Provide the (X, Y) coordinate of the cell's center where the given text is located.  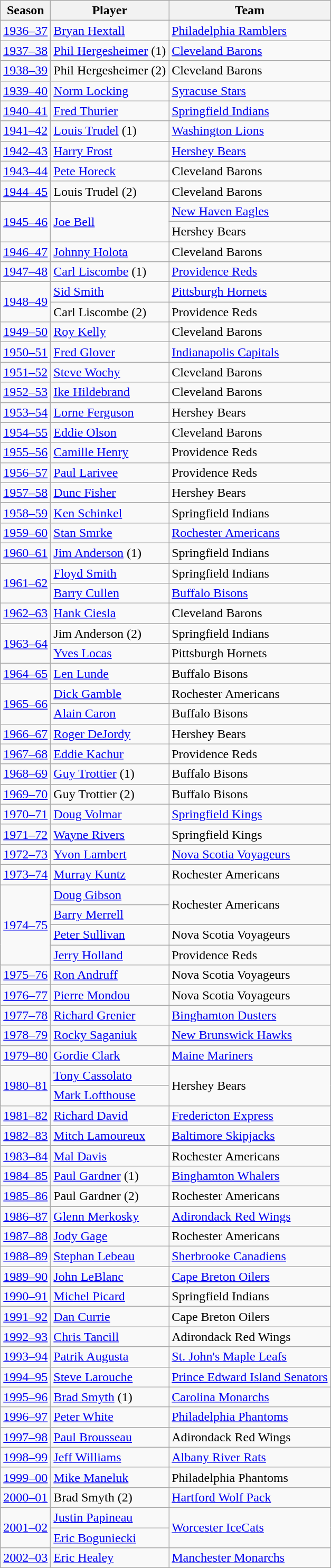
1962–63 (25, 613)
1946–47 (25, 252)
Carl Liscombe (1) (110, 272)
Roy Kelly (110, 332)
Steve Larouche (110, 1377)
Hartford Wolf Pack (250, 1497)
Barry Merrell (110, 915)
1967–68 (25, 754)
1971–72 (25, 834)
1994–95 (25, 1377)
Team (250, 11)
New Brunswick Hawks (250, 1035)
Jim Anderson (2) (110, 634)
Prince Edward Island Senators (250, 1377)
1997–98 (25, 1437)
1990–91 (25, 1297)
1944–45 (25, 191)
1974–75 (25, 925)
1959–60 (25, 533)
Peter White (110, 1417)
1985–86 (25, 1196)
Ike Hildebrand (110, 392)
Yvon Lambert (110, 854)
Doug Gibson (110, 895)
Season (25, 11)
1987–88 (25, 1236)
Ken Schinkel (110, 513)
Albany River Rats (250, 1457)
2001–02 (25, 1527)
1942–43 (25, 151)
Norm Locking (110, 91)
1975–76 (25, 975)
2002–03 (25, 1558)
Bryan Hextall (110, 31)
1978–79 (25, 1035)
1963–64 (25, 644)
Sherbrooke Canadiens (250, 1257)
1988–89 (25, 1257)
Peter Sullivan (110, 935)
Richard David (110, 1116)
Gordie Clark (110, 1055)
Rocky Saganiuk (110, 1035)
1973–74 (25, 874)
Washington Lions (250, 131)
Mike Maneluk (110, 1477)
2000–01 (25, 1497)
Dunc Fisher (110, 493)
1984–85 (25, 1176)
Pete Horeck (110, 171)
Camille Henry (110, 452)
1964–65 (25, 674)
Stephan Lebeau (110, 1257)
Len Lunde (110, 674)
Syracuse Stars (250, 91)
Guy Trottier (2) (110, 794)
Worcester IceCats (250, 1527)
1998–99 (25, 1457)
Jim Anderson (1) (110, 553)
Carl Liscombe (2) (110, 312)
Doug Volmar (110, 814)
Glenn Merkosky (110, 1216)
1970–71 (25, 814)
Joe Bell (110, 221)
1939–40 (25, 91)
Alain Caron (110, 714)
Guy Trottier (1) (110, 774)
1960–61 (25, 553)
Fred Glover (110, 352)
Player (110, 11)
1949–50 (25, 332)
1982–83 (25, 1136)
John LeBlanc (110, 1277)
1986–87 (25, 1216)
Jeff Williams (110, 1457)
Ron Andruff (110, 975)
Tony Cassolato (110, 1075)
1989–90 (25, 1277)
Baltimore Skipjacks (250, 1136)
Stan Smrke (110, 533)
Mark Lofthouse (110, 1095)
Indianapolis Capitals (250, 352)
1951–52 (25, 372)
1943–44 (25, 171)
Binghamton Dusters (250, 1015)
Jody Gage (110, 1236)
Sid Smith (110, 292)
Eddie Kachur (110, 754)
Paul Gardner (1) (110, 1176)
Murray Kuntz (110, 874)
Pierre Mondou (110, 995)
Maine Mariners (250, 1055)
Jerry Holland (110, 955)
1992–93 (25, 1337)
1968–69 (25, 774)
1980–81 (25, 1085)
1965–66 (25, 704)
Brad Smyth (2) (110, 1497)
Mal Davis (110, 1156)
1969–70 (25, 794)
Richard Grenier (110, 1015)
1956–57 (25, 473)
1945–46 (25, 221)
Michel Picard (110, 1297)
1961–62 (25, 583)
1954–55 (25, 432)
Louis Trudel (1) (110, 131)
Barry Cullen (110, 593)
Justin Papineau (110, 1517)
Chris Tancill (110, 1337)
Philadelphia Ramblers (250, 31)
1948–49 (25, 302)
Dan Currie (110, 1317)
Patrik Augusta (110, 1357)
1958–59 (25, 513)
Eddie Olson (110, 432)
1952–53 (25, 392)
Paul Larivee (110, 473)
Floyd Smith (110, 573)
1977–78 (25, 1015)
1981–82 (25, 1116)
1953–54 (25, 412)
St. John's Maple Leafs (250, 1357)
1996–97 (25, 1417)
1983–84 (25, 1156)
1950–51 (25, 352)
1976–77 (25, 995)
1947–48 (25, 272)
Binghamton Whalers (250, 1176)
1972–73 (25, 854)
Mitch Lamoureux (110, 1136)
Yves Locas (110, 654)
1940–41 (25, 111)
1966–67 (25, 734)
Lorne Ferguson (110, 412)
Johnny Holota (110, 252)
Hank Ciesla (110, 613)
Phil Hergesheimer (2) (110, 71)
Phil Hergesheimer (1) (110, 51)
New Haven Eagles (250, 211)
1941–42 (25, 131)
1937–38 (25, 51)
Fred Thurier (110, 111)
Dick Gamble (110, 694)
1955–56 (25, 452)
Eric Healey (110, 1558)
Brad Smyth (1) (110, 1397)
Paul Brousseau (110, 1437)
1991–92 (25, 1317)
1995–96 (25, 1397)
1999–00 (25, 1477)
1936–37 (25, 31)
Louis Trudel (2) (110, 191)
1938–39 (25, 71)
1993–94 (25, 1357)
1979–80 (25, 1055)
Roger DeJordy (110, 734)
Steve Wochy (110, 372)
Fredericton Express (250, 1116)
Manchester Monarchs (250, 1558)
Carolina Monarchs (250, 1397)
1957–58 (25, 493)
Eric Boguniecki (110, 1538)
Wayne Rivers (110, 834)
Harry Frost (110, 151)
Paul Gardner (2) (110, 1196)
